Provide the (x, y) coordinate of the cell's center where the given text is located.  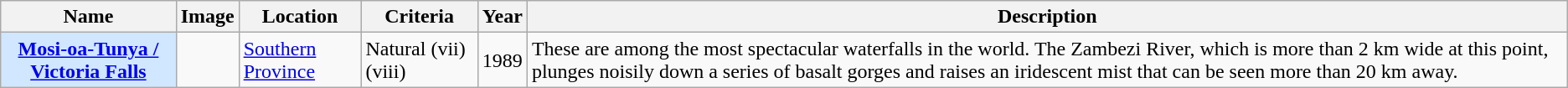
Location (300, 17)
Natural (vii) (viii) (419, 60)
1989 (503, 60)
Criteria (419, 17)
Image (208, 17)
Year (503, 17)
Name (89, 17)
Mosi-oa-Tunya / Victoria Falls (89, 60)
Description (1047, 17)
Southern Province (300, 60)
